Return the [X, Y] coordinate for the center point of the cell that contains the specified text.  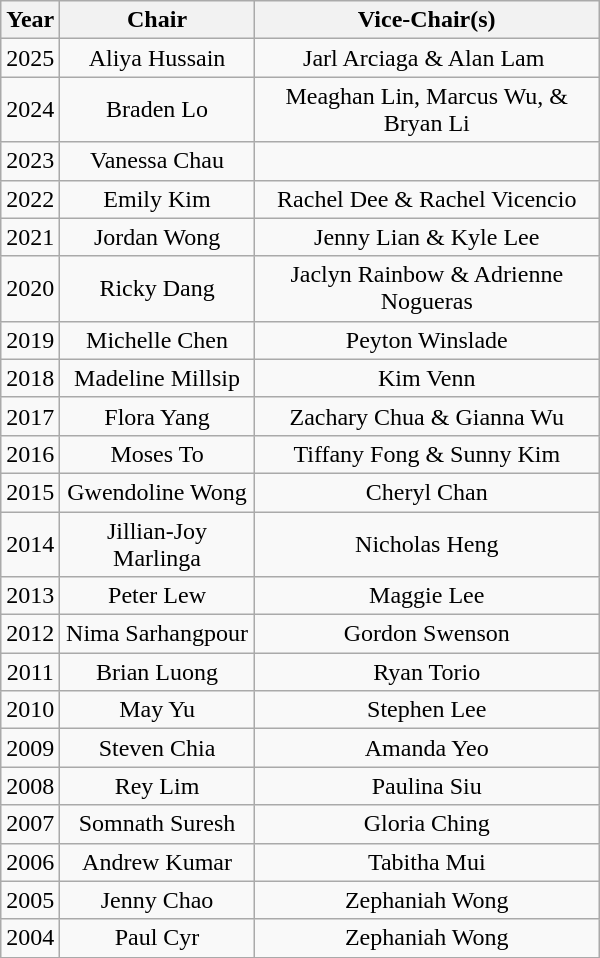
Meaghan Lin, Marcus Wu, & Bryan Li [426, 110]
Peter Lew [157, 596]
Andrew Kumar [157, 862]
2023 [30, 161]
2018 [30, 378]
Tabitha Mui [426, 862]
Jaclyn Rainbow & Adrienne Nogueras [426, 288]
Gwendoline Wong [157, 492]
Vanessa Chau [157, 161]
2004 [30, 938]
Rachel Dee & Rachel Vicencio [426, 199]
Chair [157, 20]
Flora Yang [157, 416]
Cheryl Chan [426, 492]
Braden Lo [157, 110]
Peyton Winslade [426, 340]
2010 [30, 710]
2013 [30, 596]
2008 [30, 786]
2022 [30, 199]
Ryan Torio [426, 672]
Stephen Lee [426, 710]
Madeline Millsip [157, 378]
Tiffany Fong & Sunny Kim [426, 454]
Jordan Wong [157, 237]
2017 [30, 416]
Amanda Yeo [426, 748]
Year [30, 20]
Brian Luong [157, 672]
Gloria Ching [426, 824]
2006 [30, 862]
2007 [30, 824]
Jarl Arciaga & Alan Lam [426, 58]
Zachary Chua & Gianna Wu [426, 416]
2014 [30, 544]
Rey Lim [157, 786]
Maggie Lee [426, 596]
Jillian-Joy Marlinga [157, 544]
Aliya Hussain [157, 58]
2009 [30, 748]
Nima Sarhangpour [157, 634]
Paulina Siu [426, 786]
Ricky Dang [157, 288]
Jenny Chao [157, 900]
2024 [30, 110]
Kim Venn [426, 378]
Somnath Suresh [157, 824]
2005 [30, 900]
2011 [30, 672]
Steven Chia [157, 748]
Paul Cyr [157, 938]
2019 [30, 340]
2015 [30, 492]
Michelle Chen [157, 340]
2025 [30, 58]
Nicholas Heng [426, 544]
Moses To [157, 454]
Emily Kim [157, 199]
Gordon Swenson [426, 634]
2012 [30, 634]
Jenny Lian & Kyle Lee [426, 237]
2016 [30, 454]
2021 [30, 237]
2020 [30, 288]
May Yu [157, 710]
Vice-Chair(s) [426, 20]
